For the text-containing cell, return its midpoint in [x, y] coordinate format. 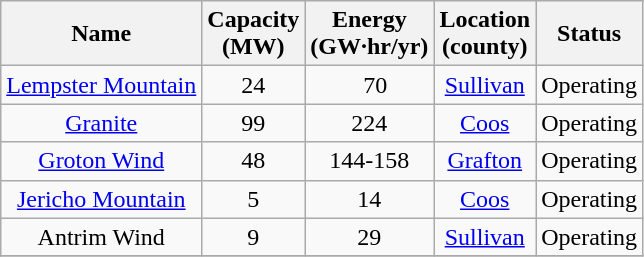
29 [370, 237]
99 [254, 123]
24 [254, 85]
Jericho Mountain [102, 199]
Location (county) [485, 34]
Lempster Mountain [102, 85]
144-158 [370, 161]
48 [254, 161]
Status [590, 34]
Granite [102, 123]
Groton Wind [102, 161]
224 [370, 123]
5 [254, 199]
Antrim Wind [102, 237]
9 [254, 237]
70 [370, 85]
Grafton [485, 161]
14 [370, 199]
Name [102, 34]
Capacity (MW) [254, 34]
Energy (GW·hr/yr) [370, 34]
